Return the [x, y] coordinate for the center point of the cell that contains the specified text.  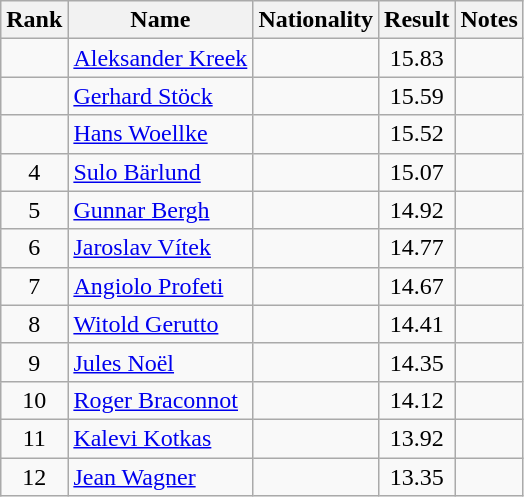
14.41 [417, 324]
Notes [489, 20]
14.92 [417, 210]
15.52 [417, 134]
4 [34, 172]
13.35 [417, 477]
7 [34, 286]
Jules Noël [160, 362]
8 [34, 324]
10 [34, 400]
12 [34, 477]
6 [34, 248]
Name [160, 20]
Rank [34, 20]
Nationality [316, 20]
15.83 [417, 58]
Sulo Bärlund [160, 172]
Jaroslav Vítek [160, 248]
Gunnar Bergh [160, 210]
Jean Wagner [160, 477]
14.67 [417, 286]
Kalevi Kotkas [160, 438]
11 [34, 438]
14.35 [417, 362]
Aleksander Kreek [160, 58]
15.59 [417, 96]
Roger Braconnot [160, 400]
9 [34, 362]
5 [34, 210]
Gerhard Stöck [160, 96]
Angiolo Profeti [160, 286]
14.12 [417, 400]
13.92 [417, 438]
Result [417, 20]
15.07 [417, 172]
Hans Woellke [160, 134]
Witold Gerutto [160, 324]
14.77 [417, 248]
